For the text-containing cell, return its midpoint in [x, y] coordinate format. 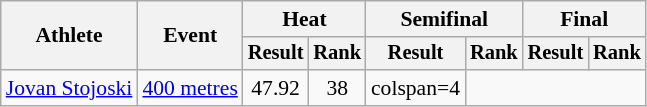
Final [584, 19]
47.92 [276, 88]
Event [190, 36]
colspan=4 [416, 88]
Semifinal [444, 19]
Heat [304, 19]
38 [337, 88]
Jovan Stojoski [70, 88]
Athlete [70, 36]
400 metres [190, 88]
